For the text-containing cell, return its midpoint in [X, Y] coordinate format. 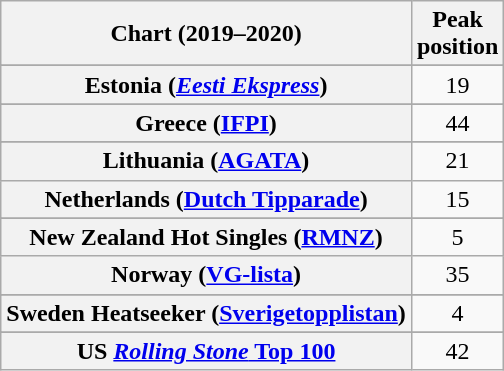
5 [457, 237]
Chart (2019–2020) [206, 34]
15 [457, 199]
Greece (IFPI) [206, 123]
Estonia (Eesti Ekspress) [206, 85]
Sweden Heatseeker (Sverigetopplistan) [206, 313]
19 [457, 85]
New Zealand Hot Singles (RMNZ) [206, 237]
21 [457, 161]
Norway (VG-lista) [206, 275]
Peakposition [457, 34]
4 [457, 313]
Netherlands (Dutch Tipparade) [206, 199]
35 [457, 275]
Lithuania (AGATA) [206, 161]
42 [457, 351]
US Rolling Stone Top 100 [206, 351]
44 [457, 123]
